Provide the [X, Y] coordinate of the cell's center where the given text is located.  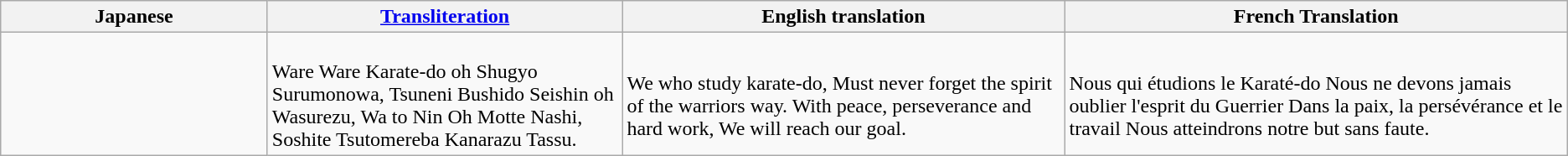
English translation [843, 17]
French Translation [1316, 17]
Japanese [134, 17]
Transliteration [445, 17]
We who study karate-do, Must never forget the spirit of the warriors way. With peace, perseverance and hard work, We will reach our goal. [843, 94]
Ware Ware Karate-do oh Shugyo Surumonowa, Tsuneni Bushido Seishin oh Wasurezu, Wa to Nin Oh Motte Nashi, Soshite Tsutomereba Kanarazu Tassu. [445, 94]
